Return [X, Y] of the center of cell containing provided text 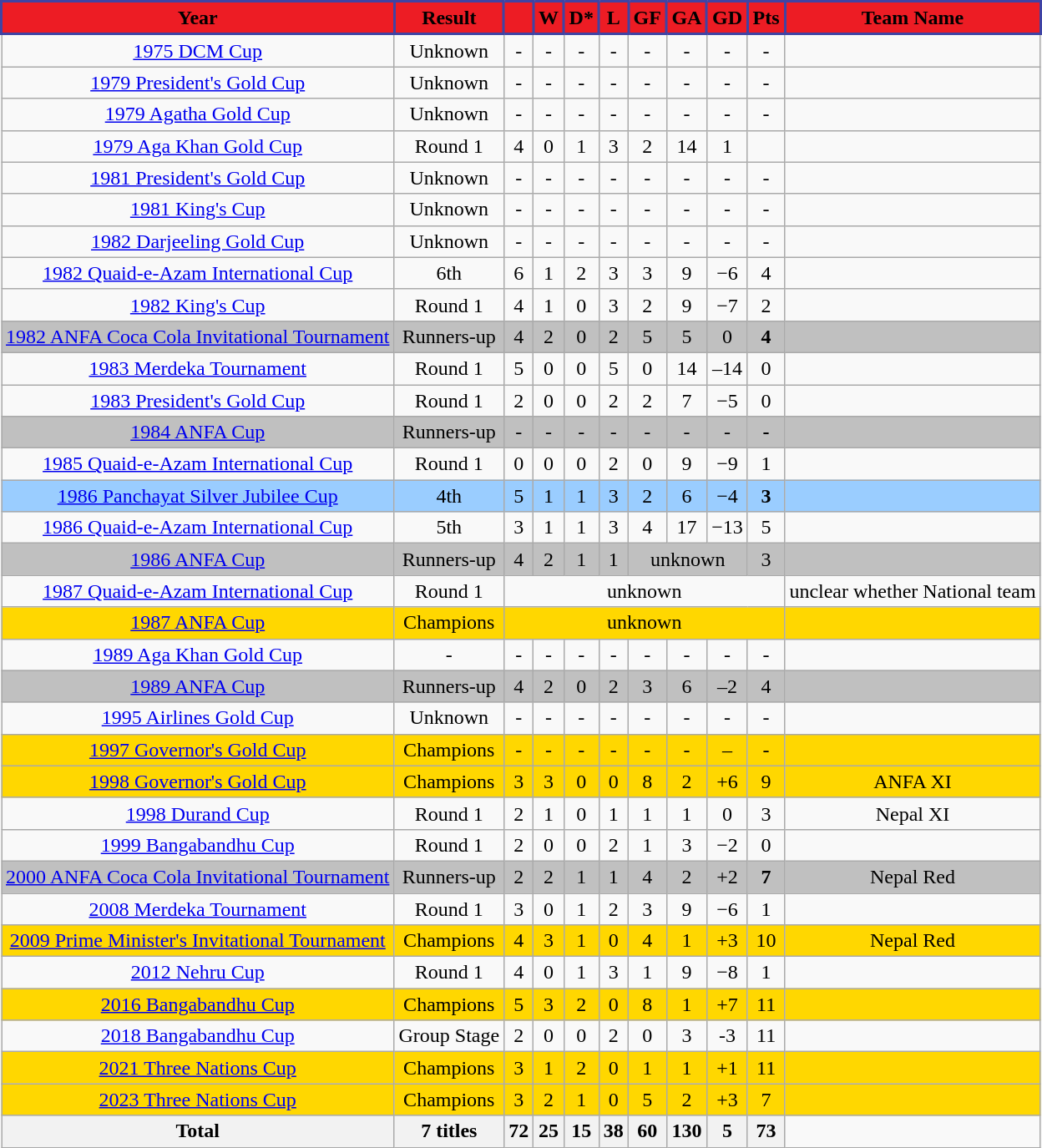
−2 [728, 845]
+7 [728, 1004]
130 [686, 1131]
10 [766, 941]
38 [613, 1131]
15 [581, 1131]
1987 ANFA Cup [198, 623]
5th [449, 528]
−7 [728, 305]
60 [647, 1131]
Year [198, 18]
unclear whether National team [913, 591]
1982 Quaid-e-Azam International Cup [198, 273]
6th [449, 273]
ANFA XI [913, 781]
1989 ANFA Cup [198, 686]
1982 King's Cup [198, 305]
1983 President's Gold Cup [198, 400]
W [549, 18]
–14 [728, 368]
−13 [728, 528]
1986 Quaid-e-Azam International Cup [198, 528]
GA [686, 18]
2009 Prime Minister's Invitational Tournament [198, 941]
−8 [728, 973]
1983 Merdeka Tournament [198, 368]
1982 Darjeeling Gold Cup [198, 241]
1982 ANFA Coca Cola Invitational Tournament [198, 336]
1989 Aga Khan Gold Cup [198, 655]
+2 [728, 877]
7 titles [449, 1131]
2000 ANFA Coca Cola Invitational Tournament [198, 877]
L [613, 18]
25 [549, 1131]
2021 Three Nations Cup [198, 1068]
1984 ANFA Cup [198, 432]
2008 Merdeka Tournament [198, 909]
+1 [728, 1068]
GD [728, 18]
1995 Airlines Gold Cup [198, 718]
GF [647, 18]
2016 Bangabandhu Cup [198, 1004]
Total [198, 1131]
1979 Aga Khan Gold Cup [198, 146]
D* [581, 18]
1975 DCM Cup [198, 50]
1998 Governor's Gold Cup [198, 781]
– [728, 750]
1998 Durand Cup [198, 813]
Team Name [913, 18]
1987 Quaid-e-Azam International Cup [198, 591]
1981 President's Gold Cup [198, 178]
1985 Quaid-e-Azam International Cup [198, 464]
Nepal XI [913, 813]
Result [449, 18]
1981 King's Cup [198, 210]
2018 Bangabandhu Cup [198, 1036]
73 [766, 1131]
2012 Nehru Cup [198, 973]
1999 Bangabandhu Cup [198, 845]
Group Stage [449, 1036]
4th [449, 496]
−5 [728, 400]
−4 [728, 496]
-3 [728, 1036]
–2 [728, 686]
−9 [728, 464]
1997 Governor's Gold Cup [198, 750]
1986 ANFA Cup [198, 559]
72 [519, 1131]
1979 President's Gold Cup [198, 83]
17 [686, 528]
1986 Panchayat Silver Jubilee Cup [198, 496]
Pts [766, 18]
1979 Agatha Gold Cup [198, 114]
+6 [728, 781]
2023 Three Nations Cup [198, 1100]
